Find where the given text appears and provide that cell's center as (X, Y) coordinate. 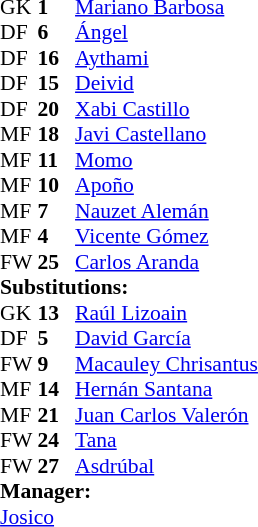
24 (57, 441)
5 (57, 339)
Apoño (166, 185)
Substitutions: (129, 287)
14 (57, 389)
GK (19, 313)
11 (57, 160)
15 (57, 83)
4 (57, 237)
Asdrúbal (166, 466)
25 (57, 262)
20 (57, 109)
9 (57, 364)
Carlos Aranda (166, 262)
Deivid (166, 83)
Xabi Castillo (166, 109)
Vicente Gómez (166, 237)
6 (57, 33)
Juan Carlos Valerón (166, 415)
Tana (166, 441)
27 (57, 466)
21 (57, 415)
13 (57, 313)
16 (57, 58)
Manager: (129, 491)
Javi Castellano (166, 135)
Macauley Chrisantus (166, 364)
Nauzet Alemán (166, 211)
18 (57, 135)
Hernán Santana (166, 389)
David García (166, 339)
Raúl Lizoain (166, 313)
Momo (166, 160)
Aythami (166, 58)
7 (57, 211)
10 (57, 185)
Ángel (166, 33)
